Find where the given text appears and provide that cell's center as [x, y] coordinate. 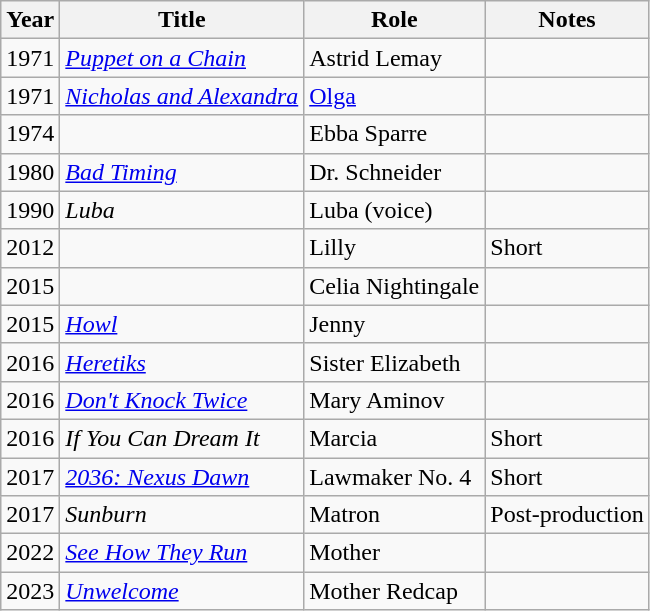
Nicholas and Alexandra [182, 96]
Year [30, 20]
Jenny [394, 324]
2036: Nexus Dawn [182, 477]
Olga [394, 96]
Luba [182, 210]
Matron [394, 515]
Astrid Lemay [394, 58]
Sunburn [182, 515]
If You Can Dream It [182, 438]
See How They Run [182, 553]
Post-production [567, 515]
1974 [30, 134]
Don't Knock Twice [182, 400]
Bad Timing [182, 172]
Celia Nightingale [394, 286]
Ebba Sparre [394, 134]
1980 [30, 172]
2022 [30, 553]
Mary Aminov [394, 400]
Unwelcome [182, 591]
Howl [182, 324]
Role [394, 20]
Lilly [394, 248]
Dr. Schneider [394, 172]
1990 [30, 210]
Lawmaker No. 4 [394, 477]
Mother Redcap [394, 591]
2023 [30, 591]
Heretiks [182, 362]
Notes [567, 20]
Sister Elizabeth [394, 362]
Luba (voice) [394, 210]
2012 [30, 248]
Puppet on a Chain [182, 58]
Marcia [394, 438]
Title [182, 20]
Mother [394, 553]
